Extract the (x, y) coordinate from the center of the cell holding the provided text.  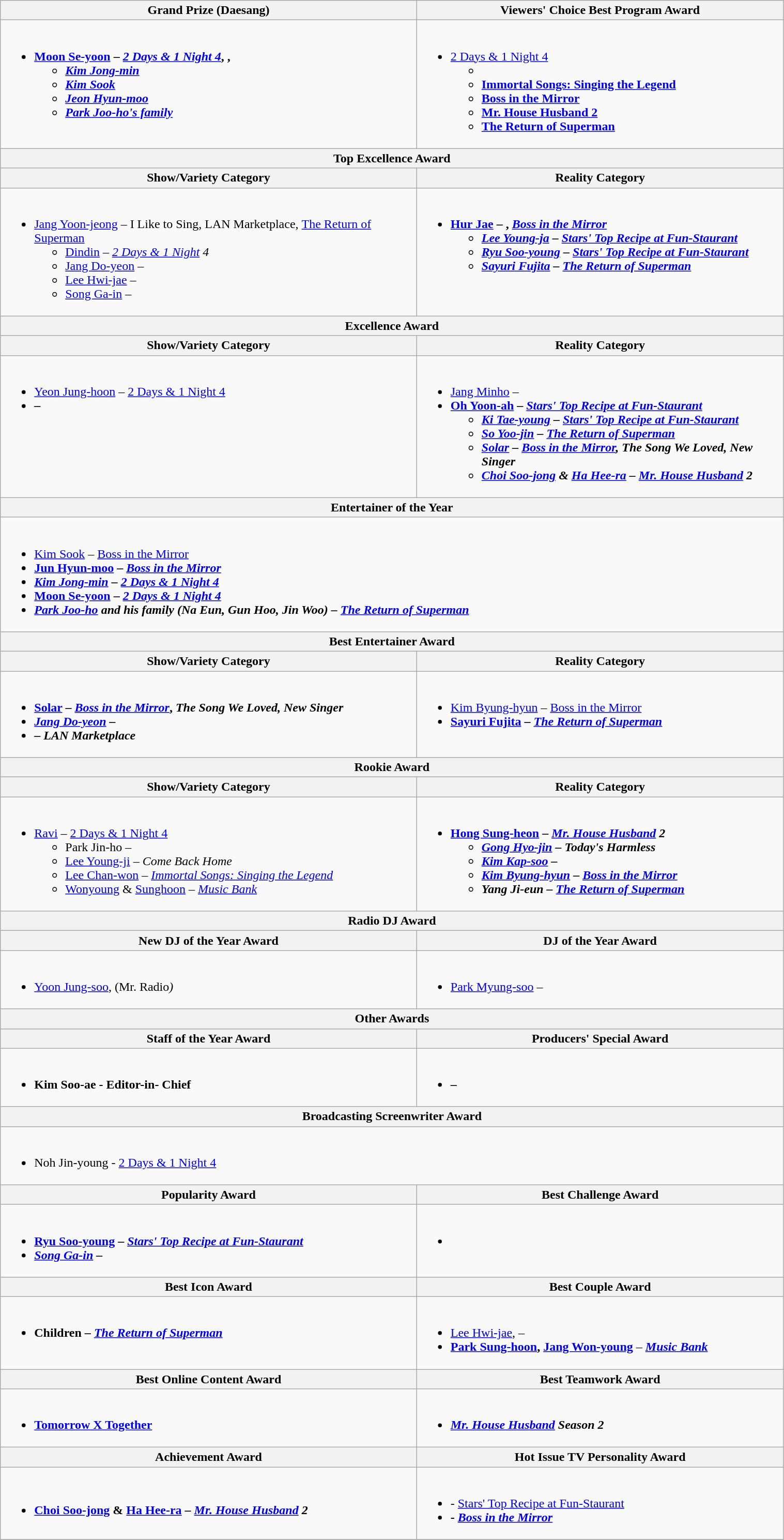
Best Teamwork Award (600, 1379)
Yoon Jung-soo, (Mr. Radio) (209, 979)
New DJ of the Year Award (209, 941)
Radio DJ Award (392, 921)
Children – The Return of Superman (209, 1333)
Noh Jin-young - 2 Days & 1 Night 4 (392, 1155)
Rookie Award (392, 767)
Entertainer of the Year (392, 507)
Top Excellence Award (392, 158)
Kim Byung-hyun – Boss in the MirrorSayuri Fujita – The Return of Superman (600, 715)
Staff of the Year Award (209, 1038)
Best Online Content Award (209, 1379)
Moon Se-yoon – 2 Days & 1 Night 4, , Kim Jong-minKim SookJeon Hyun-mooPark Joo-ho's family (209, 84)
Lee Hwi-jae, – Park Sung-hoon, Jang Won-young – Music Bank (600, 1333)
Tomorrow X Together (209, 1418)
Jang Yoon-jeong – I Like to Sing, LAN Marketplace, The Return of SupermanDindin – 2 Days & 1 Night 4Jang Do-yeon – Lee Hwi-jae – Song Ga-in – (209, 252)
Achievement Award (209, 1457)
Ryu Soo-young – Stars' Top Recipe at Fun-StaurantSong Ga-in – (209, 1241)
2 Days & 1 Night 4Immortal Songs: Singing the LegendBoss in the MirrorMr. House Husband 2The Return of Superman (600, 84)
Other Awards (392, 1019)
Solar – Boss in the Mirror, The Song We Loved, New SingerJang Do-yeon – – LAN Marketplace (209, 715)
Best Entertainer Award (392, 641)
DJ of the Year Award (600, 941)
Popularity Award (209, 1195)
- Stars' Top Recipe at Fun-Staurant - Boss in the Mirror (600, 1503)
Excellence Award (392, 326)
Ravi – 2 Days & 1 Night 4Park Jin-ho – Lee Young-ji – Come Back HomeLee Chan-won – Immortal Songs: Singing the LegendWonyoung & Sunghoon – Music Bank (209, 854)
Producers' Special Award (600, 1038)
Viewers' Choice Best Program Award (600, 10)
Park Myung-soo – (600, 979)
Broadcasting Screenwriter Award (392, 1116)
Best Couple Award (600, 1287)
Yeon Jung-hoon – 2 Days & 1 Night 4 – (209, 426)
Grand Prize (Daesang) (209, 10)
Kim Soo-ae - Editor-in- Chief (209, 1078)
Best Challenge Award (600, 1195)
Hot Issue TV Personality Award (600, 1457)
Best Icon Award (209, 1287)
– (600, 1078)
Mr. House Husband Season 2 (600, 1418)
Choi Soo-jong & Ha Hee-ra – Mr. House Husband 2 (209, 1503)
